Return [x, y] of the center of cell containing provided text 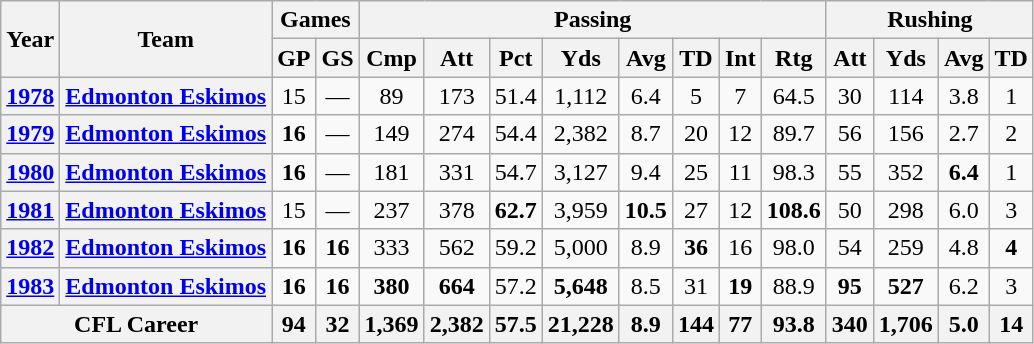
144 [696, 324]
Passing [592, 20]
Team [166, 39]
5.0 [964, 324]
19 [740, 286]
31 [696, 286]
1,369 [392, 324]
Games [316, 20]
14 [1011, 324]
89.7 [794, 134]
562 [456, 248]
274 [456, 134]
10.5 [646, 210]
51.4 [516, 96]
1982 [30, 248]
298 [906, 210]
1980 [30, 172]
181 [392, 172]
Year [30, 39]
56 [850, 134]
3,127 [580, 172]
4.8 [964, 248]
CFL Career [136, 324]
20 [696, 134]
93.8 [794, 324]
9.4 [646, 172]
6.2 [964, 286]
54 [850, 248]
352 [906, 172]
4 [1011, 248]
Cmp [392, 58]
3,959 [580, 210]
380 [392, 286]
2 [1011, 134]
378 [456, 210]
Pct [516, 58]
1981 [30, 210]
259 [906, 248]
5 [696, 96]
333 [392, 248]
331 [456, 172]
108.6 [794, 210]
30 [850, 96]
6.0 [964, 210]
36 [696, 248]
50 [850, 210]
54.4 [516, 134]
1979 [30, 134]
25 [696, 172]
5,000 [580, 248]
98.3 [794, 172]
156 [906, 134]
237 [392, 210]
55 [850, 172]
11 [740, 172]
1983 [30, 286]
32 [338, 324]
57.5 [516, 324]
95 [850, 286]
1,706 [906, 324]
Rushing [930, 20]
27 [696, 210]
59.2 [516, 248]
149 [392, 134]
Int [740, 58]
1978 [30, 96]
1,112 [580, 96]
527 [906, 286]
62.7 [516, 210]
2.7 [964, 134]
98.0 [794, 248]
Rtg [794, 58]
8.5 [646, 286]
173 [456, 96]
8.7 [646, 134]
3.8 [964, 96]
54.7 [516, 172]
114 [906, 96]
5,648 [580, 286]
GP [294, 58]
340 [850, 324]
GS [338, 58]
94 [294, 324]
7 [740, 96]
77 [740, 324]
664 [456, 286]
64.5 [794, 96]
57.2 [516, 286]
21,228 [580, 324]
88.9 [794, 286]
89 [392, 96]
